Return the (x, y) coordinate for the center point of the cell that contains the specified text.  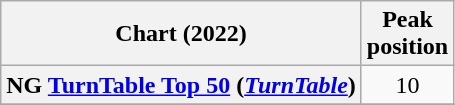
Peakposition (407, 34)
NG TurnTable Top 50 (TurnTable) (182, 85)
10 (407, 85)
Chart (2022) (182, 34)
